Determine the (X, Y) coordinate at the center of the cell enclosing the given text.  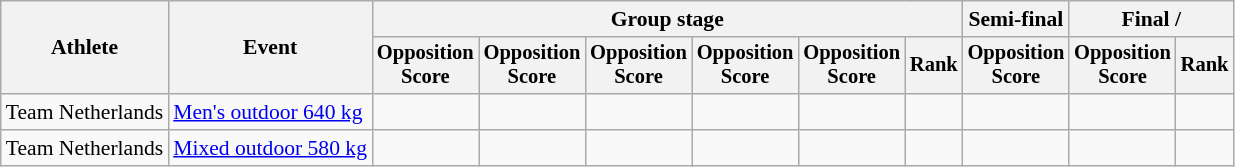
Event (270, 48)
Mixed outdoor 580 kg (270, 148)
Athlete (84, 48)
Men's outdoor 640 kg (270, 112)
Group stage (668, 19)
Final / (1151, 19)
Semi-final (1016, 19)
